Extract the [x, y] coordinate from the center of the cell holding the provided text.  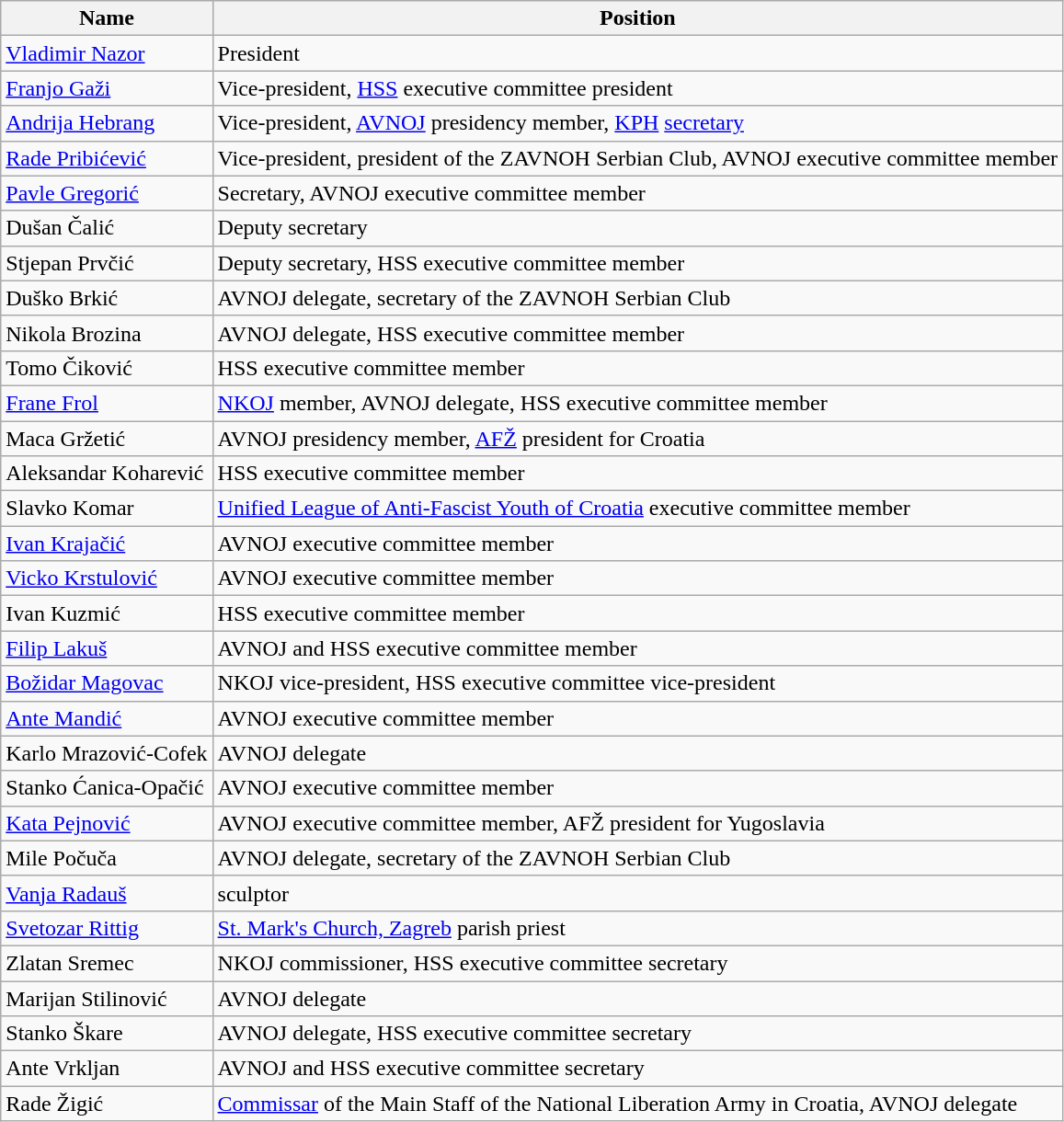
Tomo Čiković [107, 368]
AVNOJ executive committee member, AFŽ president for Yugoslavia [638, 823]
Aleksandar Koharević [107, 474]
Dušan Čalić [107, 228]
Maca Gržetić [107, 439]
Mile Počuča [107, 858]
Commissar of the Main Staff of the National Liberation Army in Croatia, AVNOJ delegate [638, 1104]
Rade Žigić [107, 1104]
Andrija Hebrang [107, 123]
AVNOJ and HSS executive committee member [638, 648]
President [638, 53]
Karlo Mrazović-Cofek [107, 753]
Vladimir Nazor [107, 53]
Ante Mandić [107, 718]
Duško Brkić [107, 298]
Vanja Radauš [107, 893]
Frane Frol [107, 403]
NKOJ vice-president, HSS executive committee vice-president [638, 683]
St. Mark's Church, Zagreb parish priest [638, 928]
Stanko Škare [107, 1034]
Franjo Gaži [107, 88]
sculptor [638, 893]
AVNOJ and HSS executive committee secretary [638, 1069]
Position [638, 18]
AVNOJ presidency member, AFŽ president for Croatia [638, 439]
Name [107, 18]
Unified League of Anti-Fascist Youth of Croatia executive committee member [638, 509]
Vice-president, president of the ZAVNOH Serbian Club, AVNOJ executive committee member [638, 158]
Pavle Gregorić [107, 193]
Zlatan Sremec [107, 963]
Deputy secretary [638, 228]
Secretary, AVNOJ executive committee member [638, 193]
Ivan Krajačić [107, 544]
NKOJ commissioner, HSS executive committee secretary [638, 963]
Vice-president, HSS executive committee president [638, 88]
Svetozar Rittig [107, 928]
Stanko Ćanica-Opačić [107, 788]
Slavko Komar [107, 509]
Nikola Brozina [107, 333]
AVNOJ delegate, HSS executive committee secretary [638, 1034]
Kata Pejnović [107, 823]
Vicko Krstulović [107, 578]
Rade Pribićević [107, 158]
Stjepan Prvčić [107, 263]
Ivan Kuzmić [107, 613]
Vice-president, AVNOJ presidency member, KPH secretary [638, 123]
Deputy secretary, HSS executive committee member [638, 263]
Marijan Stilinović [107, 998]
NKOJ member, AVNOJ delegate, HSS executive committee member [638, 403]
Filip Lakuš [107, 648]
Božidar Magovac [107, 683]
AVNOJ delegate, HSS executive committee member [638, 333]
Ante Vrkljan [107, 1069]
